Extract the (X, Y) coordinate from the center of the cell holding the provided text.  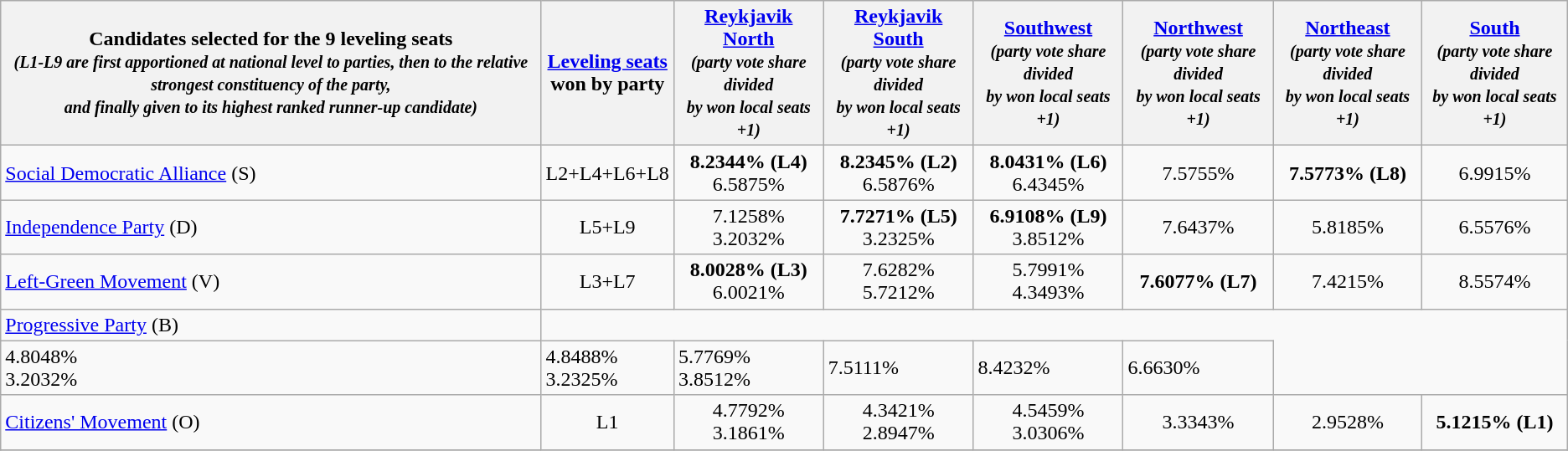
L1 (607, 422)
7.4215% (1347, 281)
8.2344% (L4)6.5875% (749, 172)
L2+L4+L6+L8 (607, 172)
Southwest(party vote share dividedby won local seats +1) (1049, 74)
7.1258%3.2032% (749, 228)
5.7769%3.8512% (749, 368)
8.2345% (L2)6.5876% (898, 172)
7.6077% (L7) (1198, 281)
4.8488%3.2325% (607, 368)
5.7991%4.3493% (1049, 281)
Reykjavik South(party vote share dividedby won local seats +1) (898, 74)
6.6630% (1198, 368)
Citizens' Movement (O) (271, 422)
4.7792%3.1861% (749, 422)
7.5773% (L8) (1347, 172)
Leveling seatswon by party (607, 74)
8.5574% (1495, 281)
7.5755% (1198, 172)
4.3421%2.8947% (898, 422)
7.6437% (1198, 228)
Left-Green Movement (V) (271, 281)
7.5111% (898, 368)
6.5576% (1495, 228)
4.5459%3.0306% (1049, 422)
8.0431% (L6)6.4345% (1049, 172)
7.6282%5.7212% (898, 281)
6.9108% (L9)3.8512% (1049, 228)
Reykjavik North(party vote share dividedby won local seats +1) (749, 74)
6.9915% (1495, 172)
L5+L9 (607, 228)
4.8048%3.2032% (271, 368)
5.8185% (1347, 228)
7.7271% (L5)3.2325% (898, 228)
L3+L7 (607, 281)
Northeast(party vote share dividedby won local seats +1) (1347, 74)
3.3343% (1198, 422)
Independence Party (D) (271, 228)
Progressive Party (B) (271, 325)
5.1215% (L1) (1495, 422)
South(party vote share dividedby won local seats +1) (1495, 74)
8.0028% (L3)6.0021% (749, 281)
Northwest(party vote share dividedby won local seats +1) (1198, 74)
2.9528% (1347, 422)
Social Democratic Alliance (S) (271, 172)
8.4232% (1049, 368)
